Scan for the cell matching the given text and deliver its [X, Y] coordinate at center. 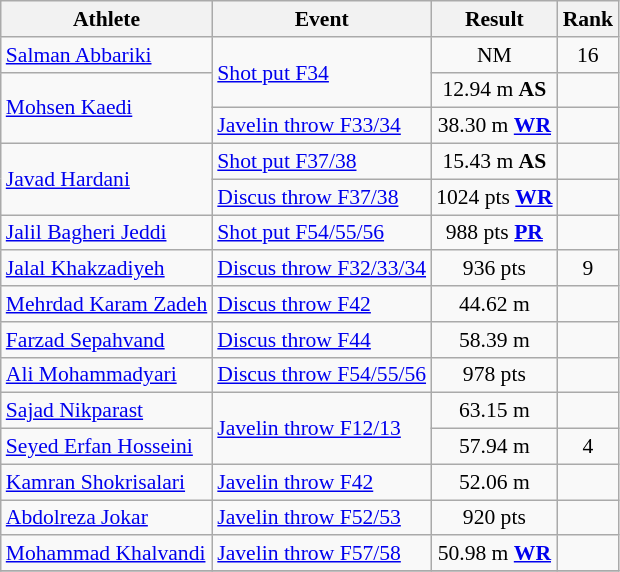
Javelin throw F57/58 [322, 554]
Javelin throw F42 [322, 482]
Discus throw F42 [322, 304]
63.15 m [494, 411]
Abdolreza Jokar [107, 518]
Kamran Shokrisalari [107, 482]
57.94 m [494, 447]
936 pts [494, 269]
9 [588, 269]
Rank [588, 19]
Seyed Erfan Hosseini [107, 447]
Sajad Nikparast [107, 411]
50.98 m WR [494, 554]
Shot put F37/38 [322, 162]
Shot put F34 [322, 72]
Jalal Khakzadiyeh [107, 269]
Farzad Sepahvand [107, 340]
Mohsen Kaedi [107, 108]
988 pts PR [494, 233]
Discus throw F44 [322, 340]
52.06 m [494, 482]
Javelin throw F52/53 [322, 518]
Jalil Bagheri Jeddi [107, 233]
Salman Abbariki [107, 55]
Mohammad Khalvandi [107, 554]
Javelin throw F12/13 [322, 428]
58.39 m [494, 340]
44.62 m [494, 304]
Discus throw F32/33/34 [322, 269]
15.43 m AS [494, 162]
12.94 m AS [494, 90]
16 [588, 55]
Ali Mohammadyari [107, 375]
NM [494, 55]
38.30 m WR [494, 126]
Mehrdad Karam Zadeh [107, 304]
Javad Hardani [107, 180]
Javelin throw F33/34 [322, 126]
1024 pts WR [494, 197]
Result [494, 19]
4 [588, 447]
Discus throw F54/55/56 [322, 375]
Discus throw F37/38 [322, 197]
Athlete [107, 19]
978 pts [494, 375]
Event [322, 19]
920 pts [494, 518]
Shot put F54/55/56 [322, 233]
